Search for the cell housing the specified text and yield its [x, y] center coordinate. 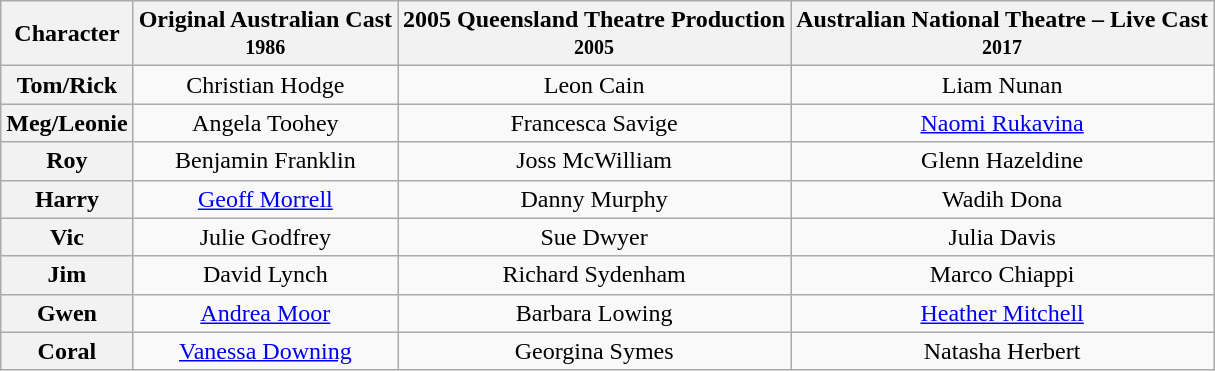
Geoff Morrell [265, 199]
Harry [67, 199]
Meg/Leonie [67, 123]
Christian Hodge [265, 85]
Character [67, 34]
Richard Sydenham [594, 275]
Marco Chiappi [1002, 275]
Naomi Rukavina [1002, 123]
Australian National Theatre – Live Cast 2017 [1002, 34]
Vic [67, 237]
Leon Cain [594, 85]
Francesca Savige [594, 123]
Tom/Rick [67, 85]
Roy [67, 161]
Heather Mitchell [1002, 313]
Liam Nunan [1002, 85]
Jim [67, 275]
Barbara Lowing [594, 313]
Sue Dwyer [594, 237]
David Lynch [265, 275]
Andrea Moor [265, 313]
Glenn Hazeldine [1002, 161]
Julia Davis [1002, 237]
Vanessa Downing [265, 351]
Original Australian Cast 1986 [265, 34]
Julie Godfrey [265, 237]
Danny Murphy [594, 199]
Benjamin Franklin [265, 161]
2005 Queensland Theatre Production 2005 [594, 34]
Natasha Herbert [1002, 351]
Gwen [67, 313]
Joss McWilliam [594, 161]
Coral [67, 351]
Angela Toohey [265, 123]
Georgina Symes [594, 351]
Wadih Dona [1002, 199]
